Locate the cell with the specified text and output its [X, Y] center coordinate. 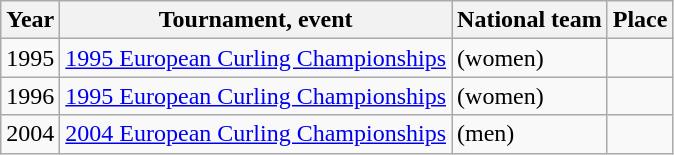
Place [640, 20]
2004 [30, 134]
National team [530, 20]
Year [30, 20]
1996 [30, 96]
Tournament, event [256, 20]
1995 [30, 58]
2004 European Curling Championships [256, 134]
(men) [530, 134]
